From the cell containing the given text, extract its center point as (X, Y) coordinate. 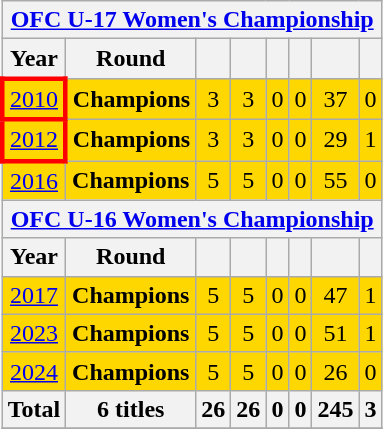
OFC U-16 Women's Championship (192, 219)
37 (336, 98)
51 (336, 333)
29 (336, 140)
2023 (34, 333)
47 (336, 295)
2010 (34, 98)
6 titles (131, 409)
OFC U-17 Women's Championship (192, 20)
55 (336, 180)
2017 (34, 295)
2012 (34, 140)
245 (336, 409)
2016 (34, 180)
Total (34, 409)
2024 (34, 371)
